Search for the cell housing the specified text and yield its (X, Y) center coordinate. 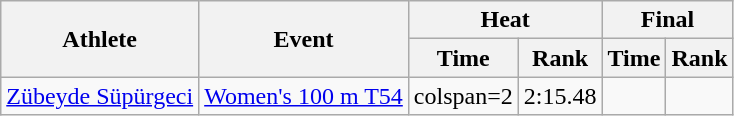
Heat (505, 20)
Athlete (100, 39)
Women's 100 m T54 (304, 96)
Zübeyde Süpürgeci (100, 96)
colspan=2 (463, 96)
Final (668, 20)
Event (304, 39)
2:15.48 (560, 96)
